Find where the given text appears and provide that cell's center as (X, Y) coordinate. 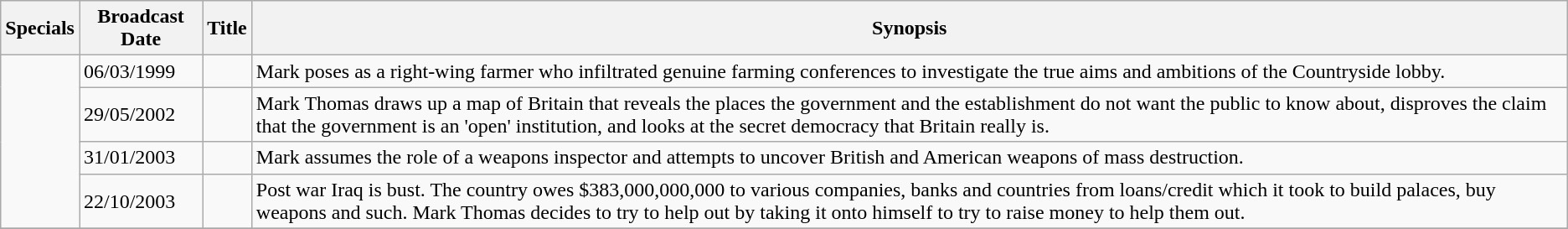
22/10/2003 (141, 201)
Broadcast Date (141, 29)
Title (228, 29)
Synopsis (910, 29)
Specials (40, 29)
06/03/1999 (141, 71)
Mark assumes the role of a weapons inspector and attempts to uncover British and American weapons of mass destruction. (910, 158)
29/05/2002 (141, 114)
Mark poses as a right-wing farmer who infiltrated genuine farming conferences to investigate the true aims and ambitions of the Countryside lobby. (910, 71)
31/01/2003 (141, 158)
